Find where the given text appears and provide that cell's center as [X, Y] coordinate. 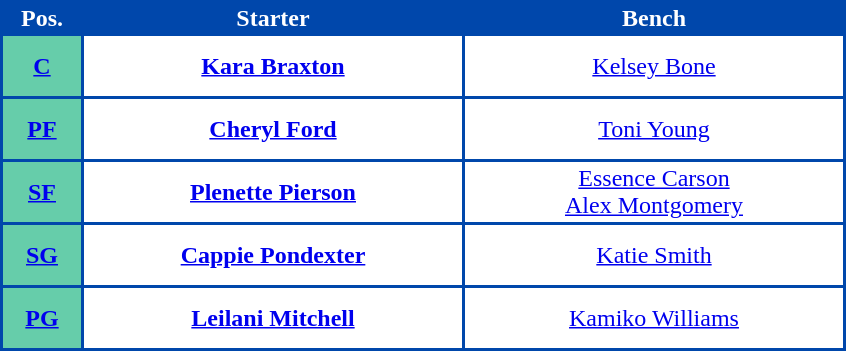
Plenette Pierson [273, 192]
Leilani Mitchell [273, 318]
Pos. [42, 18]
Kamiko Williams [654, 318]
Essence CarsonAlex Montgomery [654, 192]
Bench [654, 18]
PG [42, 318]
Toni Young [654, 129]
C [42, 66]
Kelsey Bone [654, 66]
Kara Braxton [273, 66]
Katie Smith [654, 255]
Cheryl Ford [273, 129]
Starter [273, 18]
SG [42, 255]
PF [42, 129]
Cappie Pondexter [273, 255]
SF [42, 192]
